Search for the cell housing the specified text and yield its (x, y) center coordinate. 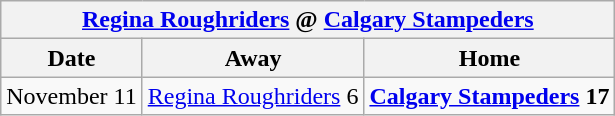
Calgary Stampeders 17 (490, 96)
Away (253, 58)
November 11 (72, 96)
Regina Roughriders @ Calgary Stampeders (308, 20)
Regina Roughriders 6 (253, 96)
Home (490, 58)
Date (72, 58)
